Output the (X, Y) coordinate of the center of the cell containing the given text.  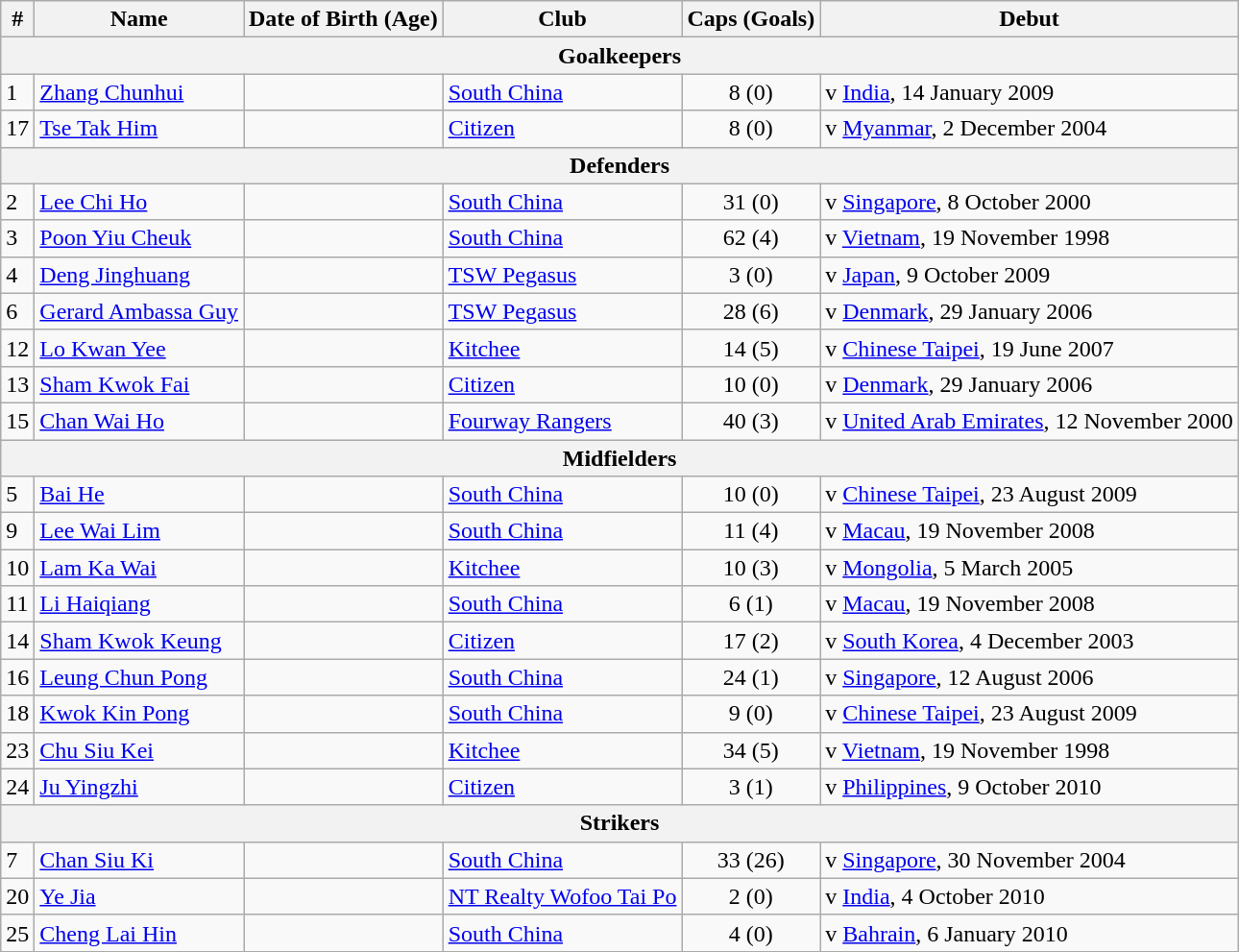
Tse Tak Him (139, 129)
10 (17, 568)
v Myanmar, 2 December 2004 (1030, 129)
v Philippines, 9 October 2010 (1030, 787)
11 (4) (751, 531)
v Singapore, 8 October 2000 (1030, 202)
Chan Siu Ki (139, 860)
Strikers (620, 823)
17 (2) (751, 641)
31 (0) (751, 202)
14 (17, 641)
v Mongolia, 5 March 2005 (1030, 568)
Chan Wai Ho (139, 421)
6 (17, 311)
v Japan, 9 October 2009 (1030, 275)
# (17, 19)
v South Korea, 4 December 2003 (1030, 641)
Lee Wai Lim (139, 531)
25 (17, 933)
7 (17, 860)
Poon Yiu Cheuk (139, 238)
3 (0) (751, 275)
Sham Kwok Fai (139, 384)
24 (17, 787)
v Chinese Taipei, 19 June 2007 (1030, 348)
11 (17, 604)
14 (5) (751, 348)
23 (17, 750)
5 (17, 495)
17 (17, 129)
Fourway Rangers (563, 421)
62 (4) (751, 238)
3 (1) (751, 787)
28 (6) (751, 311)
6 (1) (751, 604)
Ju Yingzhi (139, 787)
v Singapore, 30 November 2004 (1030, 860)
Zhang Chunhui (139, 92)
15 (17, 421)
Club (563, 19)
Goalkeepers (620, 56)
Cheng Lai Hin (139, 933)
Gerard Ambassa Guy (139, 311)
18 (17, 714)
16 (17, 677)
2 (17, 202)
20 (17, 896)
Leung Chun Pong (139, 677)
9 (17, 531)
Lam Ka Wai (139, 568)
34 (5) (751, 750)
NT Realty Wofoo Tai Po (563, 896)
v Singapore, 12 August 2006 (1030, 677)
Debut (1030, 19)
Chu Siu Kei (139, 750)
Sham Kwok Keung (139, 641)
13 (17, 384)
Li Haiqiang (139, 604)
Kwok Kin Pong (139, 714)
3 (17, 238)
Name (139, 19)
v Bahrain, 6 January 2010 (1030, 933)
Deng Jinghuang (139, 275)
24 (1) (751, 677)
40 (3) (751, 421)
Defenders (620, 165)
Ye Jia (139, 896)
12 (17, 348)
Bai He (139, 495)
10 (3) (751, 568)
9 (0) (751, 714)
Lee Chi Ho (139, 202)
Caps (Goals) (751, 19)
4 (0) (751, 933)
v India, 14 January 2009 (1030, 92)
v India, 4 October 2010 (1030, 896)
2 (0) (751, 896)
33 (26) (751, 860)
4 (17, 275)
Midfielders (620, 458)
Date of Birth (Age) (344, 19)
Lo Kwan Yee (139, 348)
v United Arab Emirates, 12 November 2000 (1030, 421)
1 (17, 92)
